Return [x, y] of the center of cell containing provided text 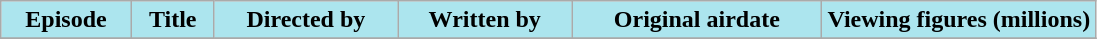
Written by [485, 20]
Directed by [306, 20]
Original airdate [697, 20]
Title [172, 20]
Viewing figures (millions) [959, 20]
Episode [66, 20]
